Output the [x, y] coordinate of the center of the cell containing the given text.  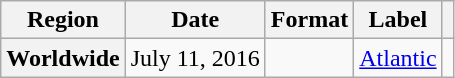
Date [195, 20]
Format [309, 20]
Label [398, 20]
Region [63, 20]
July 11, 2016 [195, 58]
Atlantic [398, 58]
Worldwide [63, 58]
